Return the (X, Y) coordinate for the center point of the cell that contains the specified text.  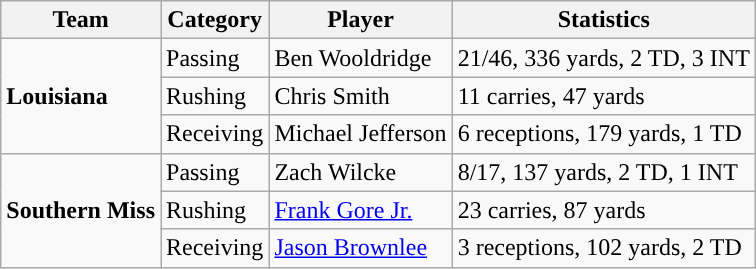
Louisiana (81, 96)
Zach Wilcke (360, 172)
Jason Brownlee (360, 248)
Player (360, 20)
6 receptions, 179 yards, 1 TD (604, 134)
23 carries, 87 yards (604, 210)
Southern Miss (81, 210)
11 carries, 47 yards (604, 96)
21/46, 336 yards, 2 TD, 3 INT (604, 58)
8/17, 137 yards, 2 TD, 1 INT (604, 172)
Michael Jefferson (360, 134)
Category (214, 20)
Ben Wooldridge (360, 58)
Team (81, 20)
Chris Smith (360, 96)
Statistics (604, 20)
3 receptions, 102 yards, 2 TD (604, 248)
Frank Gore Jr. (360, 210)
